Provide the (X, Y) coordinate of the cell's center where the given text is located.  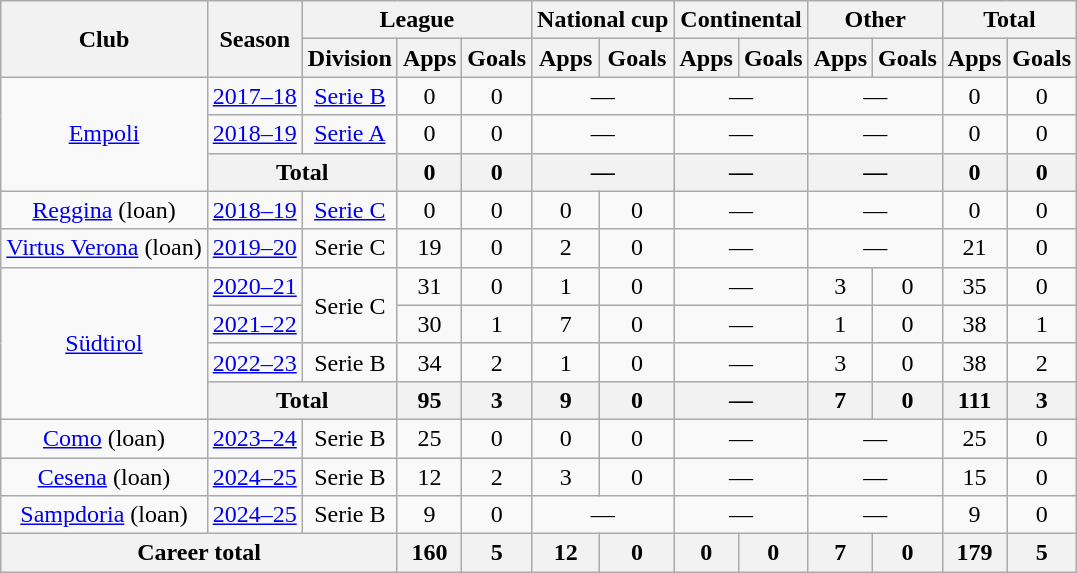
Continental (741, 20)
Sampdoria (loan) (104, 515)
Cesena (loan) (104, 477)
34 (429, 362)
2022–23 (254, 362)
Division (350, 58)
Other (875, 20)
21 (974, 248)
League (416, 20)
111 (974, 400)
2017–18 (254, 96)
15 (974, 477)
Club (104, 39)
Career total (200, 553)
160 (429, 553)
179 (974, 553)
Como (loan) (104, 438)
35 (974, 286)
National cup (603, 20)
30 (429, 324)
2019–20 (254, 248)
95 (429, 400)
Serie A (350, 134)
Reggina (loan) (104, 210)
2020–21 (254, 286)
19 (429, 248)
Südtirol (104, 343)
2023–24 (254, 438)
2021–22 (254, 324)
Season (254, 39)
31 (429, 286)
Empoli (104, 134)
Virtus Verona (loan) (104, 248)
